Capture the cell that displays the provided text and extract its (X, Y) central coordinate. 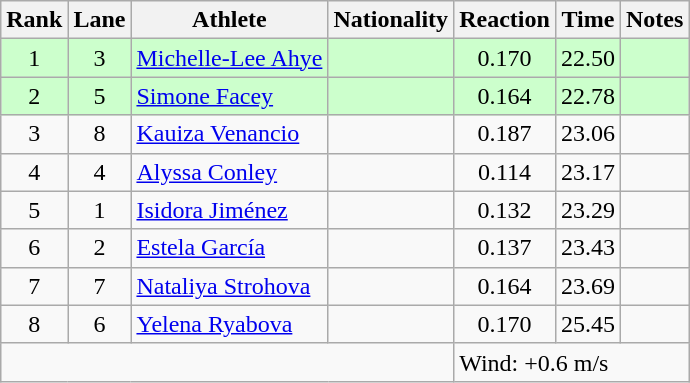
Michelle-Lee Ahye (230, 58)
Reaction (505, 20)
23.69 (588, 286)
Estela García (230, 248)
0.132 (505, 210)
Alyssa Conley (230, 172)
23.29 (588, 210)
Isidora Jiménez (230, 210)
22.50 (588, 58)
0.187 (505, 134)
Yelena Ryabova (230, 324)
23.17 (588, 172)
Notes (654, 20)
Time (588, 20)
22.78 (588, 96)
Wind: +0.6 m/s (572, 362)
Lane (100, 20)
Kauiza Venancio (230, 134)
Simone Facey (230, 96)
0.137 (505, 248)
23.43 (588, 248)
Nationality (391, 20)
Nataliya Strohova (230, 286)
25.45 (588, 324)
23.06 (588, 134)
Athlete (230, 20)
0.114 (505, 172)
Rank (34, 20)
